Capture the cell that displays the provided text and extract its (x, y) central coordinate. 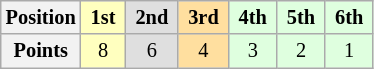
1 (349, 51)
Points (41, 51)
4 (203, 51)
4th (253, 17)
5th (301, 17)
3rd (203, 17)
6th (349, 17)
2nd (152, 17)
3 (253, 51)
6 (152, 51)
Position (41, 17)
1st (104, 17)
2 (301, 51)
8 (104, 51)
